Return (X, Y) of the center of cell containing provided text 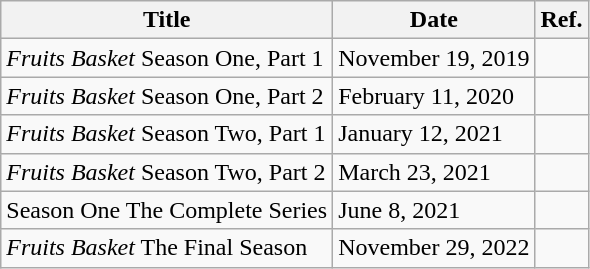
Fruits Basket Season One, Part 1 (167, 58)
Fruits Basket Season Two, Part 2 (167, 172)
June 8, 2021 (434, 210)
Fruits Basket Season One, Part 2 (167, 96)
November 29, 2022 (434, 248)
Fruits Basket The Final Season (167, 248)
February 11, 2020 (434, 96)
Title (167, 20)
Fruits Basket Season Two, Part 1 (167, 134)
Date (434, 20)
January 12, 2021 (434, 134)
March 23, 2021 (434, 172)
Ref. (562, 20)
Season One The Complete Series (167, 210)
November 19, 2019 (434, 58)
